Output the (X, Y) coordinate of the center of the cell containing the given text.  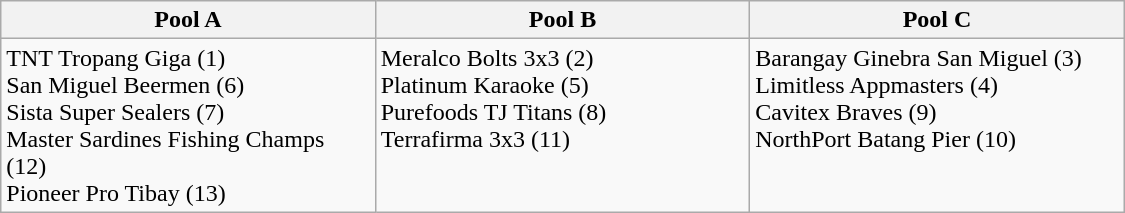
Pool B (562, 20)
Pool A (188, 20)
TNT Tropang Giga (1) San Miguel Beermen (6) Sista Super Sealers (7) Master Sardines Fishing Champs (12) Pioneer Pro Tibay (13) (188, 126)
Pool C (938, 20)
Barangay Ginebra San Miguel (3) Limitless Appmasters (4) Cavitex Braves (9) NorthPort Batang Pier (10) (938, 126)
Meralco Bolts 3x3 (2) Platinum Karaoke (5) Purefoods TJ Titans (8) Terrafirma 3x3 (11) (562, 126)
